Find where the given text appears and provide that cell's center as [x, y] coordinate. 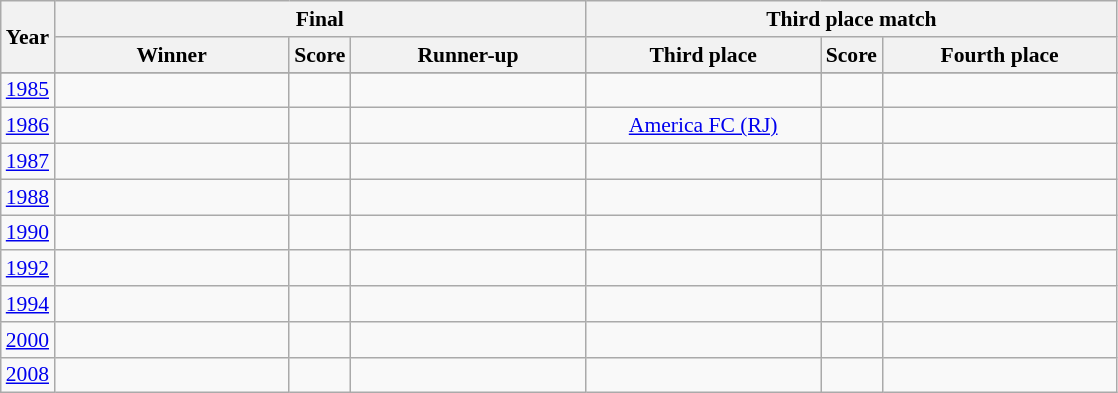
America FC (RJ) [704, 126]
Year [28, 36]
1992 [28, 269]
Third place match [852, 19]
Runner-up [468, 55]
Fourth place [1000, 55]
2000 [28, 340]
2008 [28, 375]
Third place [704, 55]
Winner [172, 55]
1994 [28, 304]
Final [320, 19]
1986 [28, 126]
1985 [28, 90]
1988 [28, 197]
1990 [28, 233]
1987 [28, 162]
